Return the [x, y] coordinate for the center point of the cell that contains the specified text.  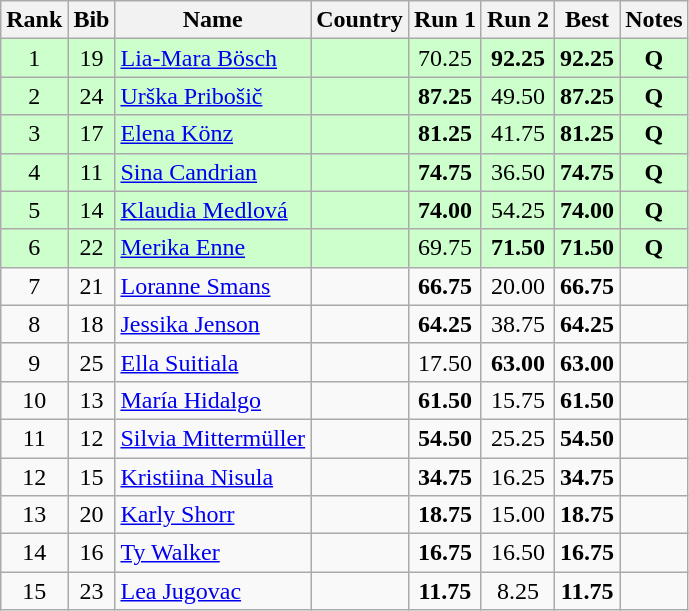
6 [34, 248]
Name [213, 20]
36.50 [518, 172]
10 [34, 400]
Best [588, 20]
16 [92, 553]
49.50 [518, 96]
5 [34, 210]
4 [34, 172]
16.25 [518, 477]
23 [92, 591]
8 [34, 324]
41.75 [518, 134]
17 [92, 134]
Jessika Jenson [213, 324]
1 [34, 58]
20 [92, 515]
Lea Jugovac [213, 591]
25 [92, 362]
7 [34, 286]
Kristiina Nisula [213, 477]
Ty Walker [213, 553]
54.25 [518, 210]
9 [34, 362]
3 [34, 134]
Karly Shorr [213, 515]
Loranne Smans [213, 286]
69.75 [444, 248]
15.00 [518, 515]
María Hidalgo [213, 400]
Silvia Mittermüller [213, 438]
Merika Enne [213, 248]
25.25 [518, 438]
Notes [654, 20]
70.25 [444, 58]
Rank [34, 20]
15.75 [518, 400]
Sina Candrian [213, 172]
38.75 [518, 324]
Lia-Mara Bösch [213, 58]
24 [92, 96]
21 [92, 286]
Run 2 [518, 20]
Bib [92, 20]
16.50 [518, 553]
8.25 [518, 591]
Ella Suitiala [213, 362]
18 [92, 324]
20.00 [518, 286]
Klaudia Medlová [213, 210]
19 [92, 58]
Elena Könz [213, 134]
22 [92, 248]
17.50 [444, 362]
2 [34, 96]
Run 1 [444, 20]
Urška Pribošič [213, 96]
Country [360, 20]
